Capture the cell that displays the provided text and extract its (x, y) central coordinate. 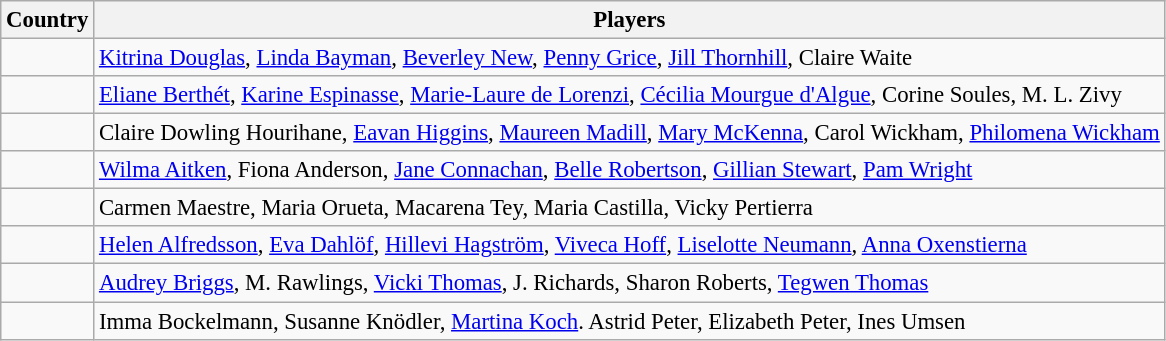
Players (630, 20)
Eliane Berthét, Karine Espinasse, Marie-Laure de Lorenzi, Cécilia Mourgue d'Algue, Corine Soules, M. L. Zivy (630, 95)
Country (48, 20)
Kitrina Douglas, Linda Bayman, Beverley New, Penny Grice, Jill Thornhill, Claire Waite (630, 58)
Helen Alfredsson, Eva Dahlöf, Hillevi Hagström, Viveca Hoff, Liselotte Neumann, Anna Oxenstierna (630, 245)
Imma Bockelmann, Susanne Knödler, Martina Koch. Astrid Peter, Elizabeth Peter, Ines Umsen (630, 321)
Wilma Aitken, Fiona Anderson, Jane Connachan, Belle Robertson, Gillian Stewart, Pam Wright (630, 170)
Carmen Maestre, Maria Orueta, Macarena Tey, Maria Castilla, Vicky Pertierra (630, 208)
Claire Dowling Hourihane, Eavan Higgins, Maureen Madill, Mary McKenna, Carol Wickham, Philomena Wickham (630, 133)
Audrey Briggs, M. Rawlings, Vicki Thomas, J. Richards, Sharon Roberts, Tegwen Thomas (630, 283)
